Capture the cell that displays the provided text and extract its [x, y] central coordinate. 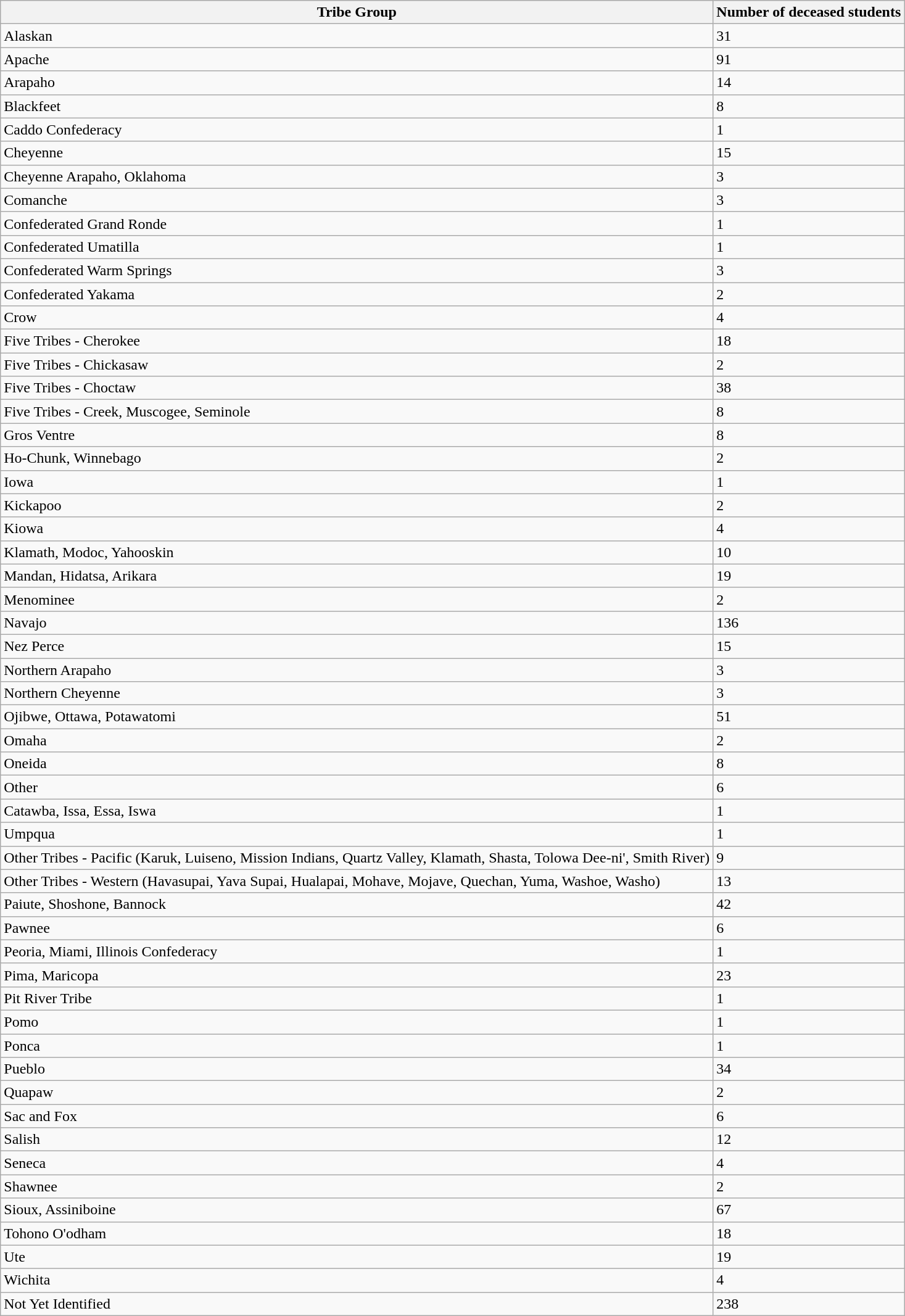
Cheyenne Arapaho, Oklahoma [357, 176]
14 [809, 83]
Five Tribes - Choctaw [357, 388]
Mandan, Hidatsa, Arikara [357, 576]
Kiowa [357, 529]
31 [809, 36]
Umpqua [357, 834]
Blackfeet [357, 106]
Comanche [357, 200]
Catawba, Issa, Essa, Iswa [357, 811]
38 [809, 388]
Crow [357, 318]
Klamath, Modoc, Yahooskin [357, 552]
Northern Arapaho [357, 669]
Seneca [357, 1163]
Five Tribes - Chickasaw [357, 365]
13 [809, 881]
Wichita [357, 1280]
Sioux, Assiniboine [357, 1210]
Other Tribes - Pacific (Karuk, Luiseno, Mission Indians, Quartz Valley, Klamath, Shasta, Tolowa Dee-ni', Smith River) [357, 858]
Ponca [357, 1046]
Paiute, Shoshone, Bannock [357, 904]
67 [809, 1210]
Other [357, 787]
12 [809, 1140]
Pima, Maricopa [357, 975]
136 [809, 623]
Pit River Tribe [357, 998]
Confederated Warm Springs [357, 270]
Five Tribes - Cherokee [357, 341]
Tohono O'odham [357, 1233]
91 [809, 59]
Other Tribes - Western (Havasupai, Yava Supai, Hualapai, Mohave, Mojave, Quechan, Yuma, Washoe, Washo) [357, 881]
Iowa [357, 482]
238 [809, 1304]
Kickapoo [357, 505]
Quapaw [357, 1093]
Nez Perce [357, 646]
Ute [357, 1257]
Not Yet Identified [357, 1304]
Confederated Grand Ronde [357, 223]
23 [809, 975]
Pomo [357, 1022]
Oneida [357, 764]
10 [809, 552]
Caddo Confederacy [357, 130]
Peoria, Miami, Illinois Confederacy [357, 951]
Confederated Yakama [357, 294]
Tribe Group [357, 12]
Sac and Fox [357, 1116]
42 [809, 904]
Omaha [357, 740]
Menominee [357, 599]
Number of deceased students [809, 12]
Navajo [357, 623]
Shawnee [357, 1186]
34 [809, 1069]
Five Tribes - Creek, Muscogee, Seminole [357, 412]
Arapaho [357, 83]
Alaskan [357, 36]
Pawnee [357, 928]
Gros Ventre [357, 435]
51 [809, 717]
Pueblo [357, 1069]
Ojibwe, Ottawa, Potawatomi [357, 717]
Salish [357, 1140]
Apache [357, 59]
9 [809, 858]
Confederated Umatilla [357, 247]
Cheyenne [357, 153]
Ho-Chunk, Winnebago [357, 458]
Northern Cheyenne [357, 693]
